Find where the given text appears and provide that cell's center as [X, Y] coordinate. 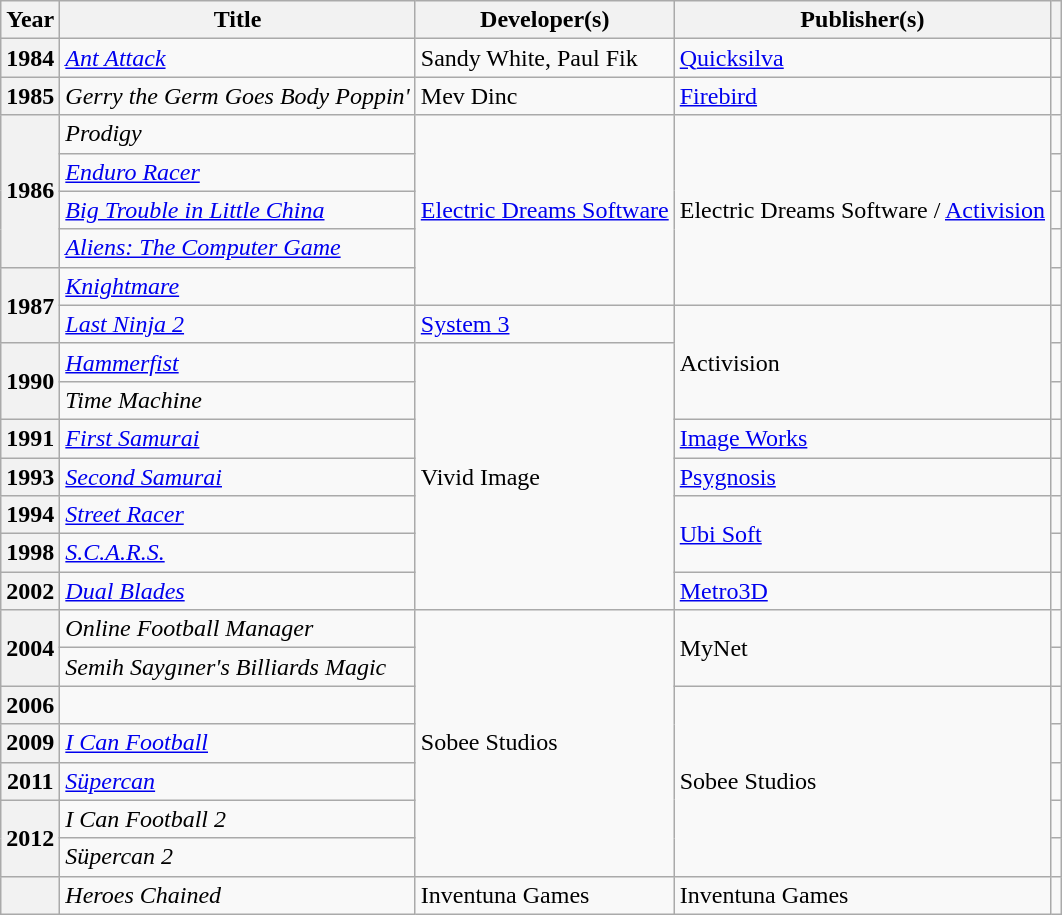
2002 [30, 591]
Firebird [862, 96]
2011 [30, 781]
Ubi Soft [862, 534]
1998 [30, 553]
Online Football Manager [238, 629]
Year [30, 20]
First Samurai [238, 438]
Metro3D [862, 591]
Publisher(s) [862, 20]
Image Works [862, 438]
I Can Football [238, 743]
Time Machine [238, 400]
I Can Football 2 [238, 819]
Quicksilva [862, 58]
S.C.A.R.S. [238, 553]
Psygnosis [862, 477]
Ant Attack [238, 58]
Street Racer [238, 515]
Activision [862, 362]
1984 [30, 58]
1986 [30, 191]
Dual Blades [238, 591]
Knightmare [238, 286]
System 3 [544, 324]
Süpercan 2 [238, 857]
Aliens: The Computer Game [238, 248]
Second Samurai [238, 477]
Electric Dreams Software / Activision [862, 210]
Süpercan [238, 781]
Hammerfist [238, 362]
Vivid Image [544, 476]
Prodigy [238, 134]
Mev Dinc [544, 96]
Sandy White, Paul Fik [544, 58]
2012 [30, 838]
Title [238, 20]
Gerry the Germ Goes Body Poppin' [238, 96]
1993 [30, 477]
Heroes Chained [238, 895]
Big Trouble in Little China [238, 210]
MyNet [862, 648]
1987 [30, 305]
2006 [30, 705]
Developer(s) [544, 20]
1994 [30, 515]
1991 [30, 438]
Last Ninja 2 [238, 324]
2004 [30, 648]
1990 [30, 381]
1985 [30, 96]
Electric Dreams Software [544, 210]
Enduro Racer [238, 172]
Semih Saygıner's Billiards Magic [238, 667]
2009 [30, 743]
